Determine the [x, y] coordinate at the center of the cell enclosing the given text.  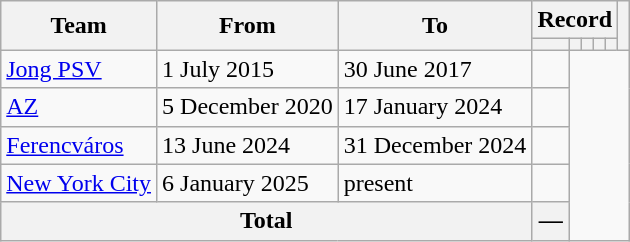
Jong PSV [79, 69]
13 June 2024 [248, 145]
Total [266, 221]
Ferencváros [79, 145]
From [248, 26]
Team [79, 26]
6 January 2025 [248, 183]
present [435, 183]
Record [575, 20]
17 January 2024 [435, 107]
AZ [79, 107]
— [551, 221]
New York City [79, 183]
1 July 2015 [248, 69]
To [435, 26]
30 June 2017 [435, 69]
31 December 2024 [435, 145]
5 December 2020 [248, 107]
